Output the [X, Y] coordinate of the center of the cell containing the given text.  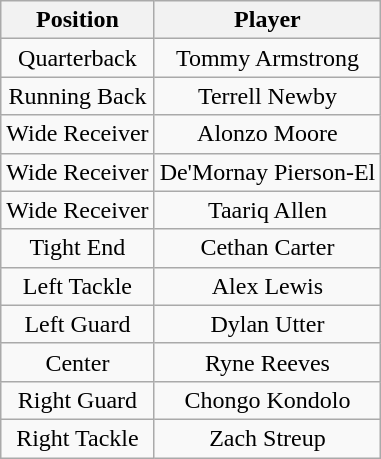
Chongo Kondolo [268, 400]
Right Tackle [78, 438]
Alonzo Moore [268, 134]
Left Guard [78, 324]
Tight End [78, 248]
Center [78, 362]
De'Mornay Pierson-El [268, 172]
Right Guard [78, 400]
Running Back [78, 96]
Zach Streup [268, 438]
Quarterback [78, 58]
Player [268, 20]
Cethan Carter [268, 248]
Position [78, 20]
Left Tackle [78, 286]
Ryne Reeves [268, 362]
Terrell Newby [268, 96]
Taariq Allen [268, 210]
Tommy Armstrong [268, 58]
Dylan Utter [268, 324]
Alex Lewis [268, 286]
